Search for the cell housing the specified text and yield its [x, y] center coordinate. 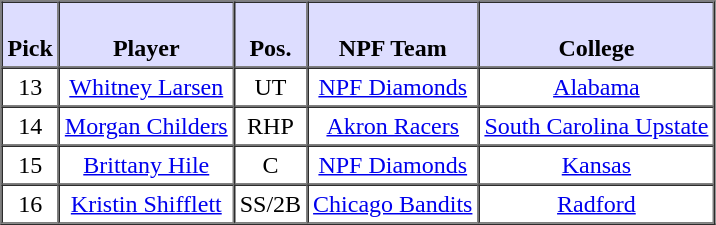
Player [146, 35]
C [270, 166]
College [596, 35]
UT [270, 88]
14 [30, 126]
Pick [30, 35]
Chicago Bandits [392, 204]
Akron Racers [392, 126]
Whitney Larsen [146, 88]
16 [30, 204]
Brittany Hile [146, 166]
NPF Team [392, 35]
RHP [270, 126]
Kansas [596, 166]
Morgan Childers [146, 126]
Alabama [596, 88]
15 [30, 166]
SS/2B [270, 204]
South Carolina Upstate [596, 126]
Kristin Shifflett [146, 204]
Pos. [270, 35]
13 [30, 88]
Radford [596, 204]
